Determine the (X, Y) coordinate at the center of the cell enclosing the given text.  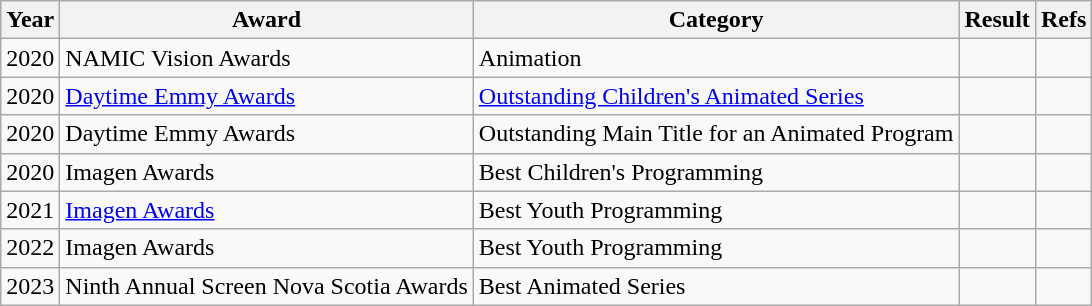
Best Children's Programming (716, 172)
Award (266, 20)
Year (30, 20)
2021 (30, 210)
Outstanding Children's Animated Series (716, 96)
2022 (30, 248)
Result (997, 20)
Refs (1063, 20)
Best Animated Series (716, 286)
Category (716, 20)
Outstanding Main Title for an Animated Program (716, 134)
Ninth Annual Screen Nova Scotia Awards (266, 286)
NAMIC Vision Awards (266, 58)
Animation (716, 58)
2023 (30, 286)
